Identify which cell holds the provided text, then report its [x, y] central coordinate. 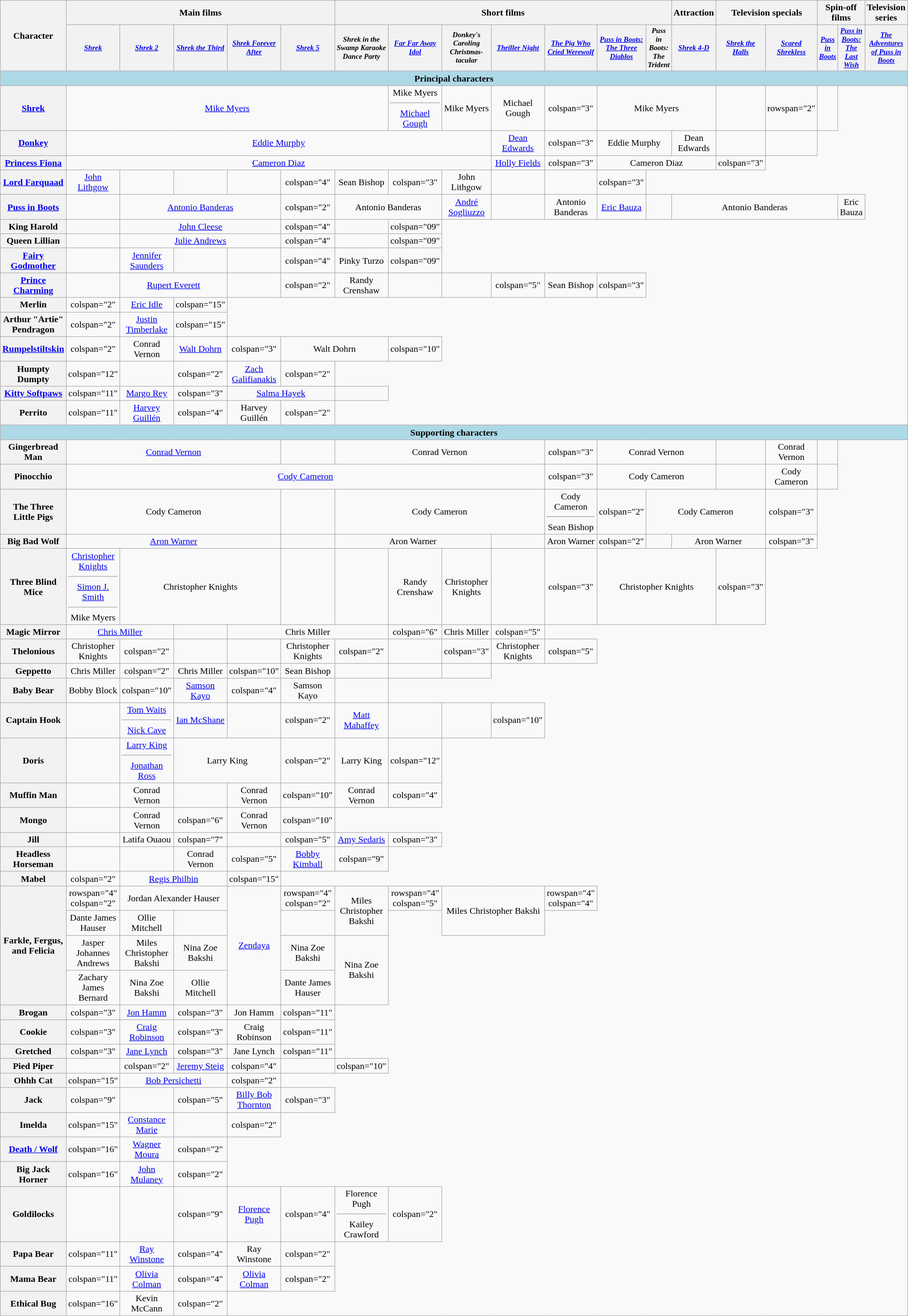
Geppetto [33, 671]
Jordan Alexander Hauser [174, 899]
Magic Mirror [33, 632]
The Pig Who Cried Werewolf [571, 48]
Shrek the Halls [741, 48]
Merlin [33, 305]
John Mulaney [147, 1174]
Shrek the Third [201, 48]
Shrek 5 [308, 48]
Perrito [33, 413]
Mabel [33, 878]
Shrek 4-D [694, 48]
Three Blind Mice [33, 587]
Salma Hayek [281, 393]
Doris [33, 760]
Ethical Bug [33, 1304]
Constance Marie [147, 1125]
Television series [886, 13]
Jill [33, 839]
Goldilocks [33, 1214]
Big Jack Horner [33, 1174]
Bobby Block [93, 691]
Cody CameronSean Bishop [571, 512]
John Cleese [200, 227]
Queen Lillian [33, 241]
Bobby Kimball [308, 859]
Florence PughKailey Crawford [361, 1214]
Zachary James Bernard [93, 988]
Gingerbread Man [33, 452]
Larry KingJonathan Ross [147, 760]
Mongo [33, 820]
Attraction [694, 13]
Puss in Boots: The Trident [658, 48]
Cookie [33, 1032]
Mike MyersMichael Gough [415, 109]
The Adventures of Puss in Boots [886, 48]
Brogan [33, 1012]
Main films [201, 13]
Captain Hook [33, 720]
Pied Piper [33, 1066]
Florence Pugh [254, 1214]
Shrek Forever After [254, 48]
Big Bad Wolf [33, 542]
Papa Bear [33, 1254]
Jack [33, 1100]
Amy Sedaris [361, 839]
Latifa Ouaou [147, 839]
Puss in Boots: The Three Diablos [622, 48]
Zach Galifianakis [254, 373]
Imelda [33, 1125]
Thelonious [33, 651]
Gretched [33, 1052]
Holly Fields [518, 163]
Kevin McCann [147, 1304]
André Sogliuzzo [467, 207]
Jasper Johannes Andrews [93, 953]
Tom WaitsNick Cave [147, 720]
Scared Shrekless [792, 48]
Fairy Godmother [33, 260]
Farkle, Fergus, and Felicia [33, 946]
Death / Wolf [33, 1149]
Michael Gough [518, 109]
Muffin Man [33, 795]
Julie Andrews [200, 241]
Arthur "Artie" Pendragon [33, 324]
Princess Fiona [33, 163]
Rupert Everett [174, 285]
Thriller Night [518, 48]
Wagner Moura [147, 1149]
Shrek in the Swamp Karaoke Dance Party [361, 48]
Justin Timberlake [147, 324]
Mama Bear [33, 1279]
rowspan="4" colspan="5" [415, 899]
Bob Persichetti [174, 1080]
Supporting characters [454, 432]
Ian McShane [201, 720]
rowspan="4" colspan="4" [571, 899]
Rumpelstiltskin [33, 349]
King Harold [33, 227]
Humpty Dumpty [33, 373]
Lord Farquaad [33, 182]
Character [33, 36]
Headless Horseman [33, 859]
Donkey [33, 143]
Prince Charming [33, 285]
Ohhh Cat [33, 1080]
Christopher KnightsSimon J. SmithMike Myers [93, 587]
Puss in Boots: The Last Wish [851, 48]
colspan="7" [201, 839]
Pinky Turzo [361, 260]
Short films [503, 13]
Baby Bear [33, 691]
Spin-off films [841, 13]
Regis Philbin [174, 878]
The Three Little Pigs [33, 512]
Donkey's Caroling Christmas-tacular [467, 48]
Eric Idle [147, 305]
Jeremy Steig [201, 1066]
Television specials [767, 13]
Jennifer Saunders [147, 260]
Pinocchio [33, 477]
Billy Bob Thornton [254, 1100]
Principal characters [454, 78]
Margo Rey [147, 393]
Zendaya [254, 946]
rowspan="2" [792, 109]
Kitty Softpaws [33, 393]
Far Far Away Idol [415, 48]
Shrek 2 [147, 48]
Matt Mahaffey [361, 720]
